Extract the [x, y] coordinate from the center of the cell holding the provided text.  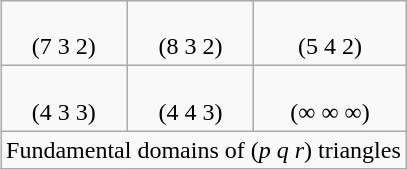
(4 3 3) [64, 98]
(4 4 3) [190, 98]
Fundamental domains of (p q r) triangles [204, 150]
(5 4 2) [330, 34]
(∞ ∞ ∞) [330, 98]
(7 3 2) [64, 34]
(8 3 2) [190, 34]
